Output the [X, Y] coordinate of the center of the cell containing the given text.  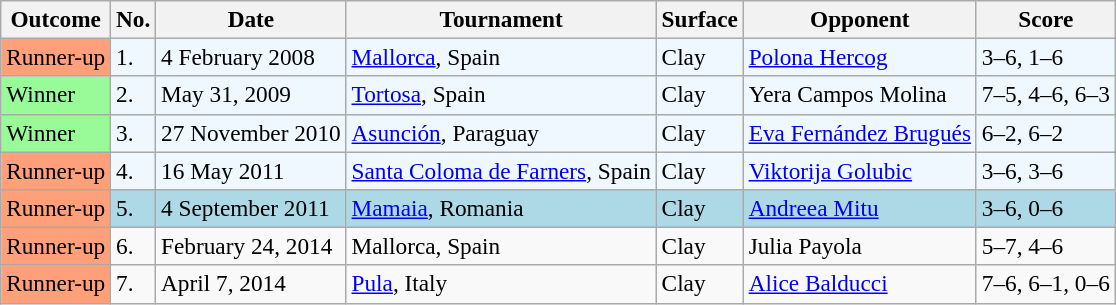
4. [134, 170]
Tortosa, Spain [501, 95]
Yera Campos Molina [860, 95]
No. [134, 19]
5–7, 4–6 [1046, 246]
Polona Hercog [860, 57]
6–2, 6–2 [1046, 133]
Eva Fernández Brugués [860, 133]
Alice Balducci [860, 284]
4 February 2008 [251, 57]
16 May 2011 [251, 170]
7–6, 6–1, 0–6 [1046, 284]
1. [134, 57]
Surface [700, 19]
3. [134, 133]
3–6, 3–6 [1046, 170]
Date [251, 19]
4 September 2011 [251, 208]
February 24, 2014 [251, 246]
Opponent [860, 19]
6. [134, 246]
Score [1046, 19]
7–5, 4–6, 6–3 [1046, 95]
May 31, 2009 [251, 95]
27 November 2010 [251, 133]
Asunción, Paraguay [501, 133]
3–6, 1–6 [1046, 57]
Pula, Italy [501, 284]
April 7, 2014 [251, 284]
Mamaia, Romania [501, 208]
Andreea Mitu [860, 208]
5. [134, 208]
Outcome [56, 19]
7. [134, 284]
2. [134, 95]
Santa Coloma de Farners, Spain [501, 170]
Viktorija Golubic [860, 170]
Tournament [501, 19]
Julia Payola [860, 246]
3–6, 0–6 [1046, 208]
